Extract the [x, y] coordinate from the center of the cell holding the provided text.  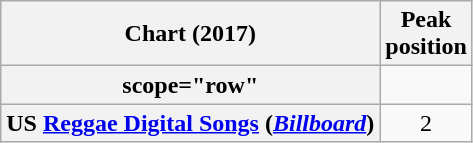
Peakposition [426, 34]
Chart (2017) [190, 34]
US Reggae Digital Songs (Billboard) [190, 123]
scope="row" [190, 85]
2 [426, 123]
